Extract the (x, y) coordinate from the center of the cell holding the provided text.  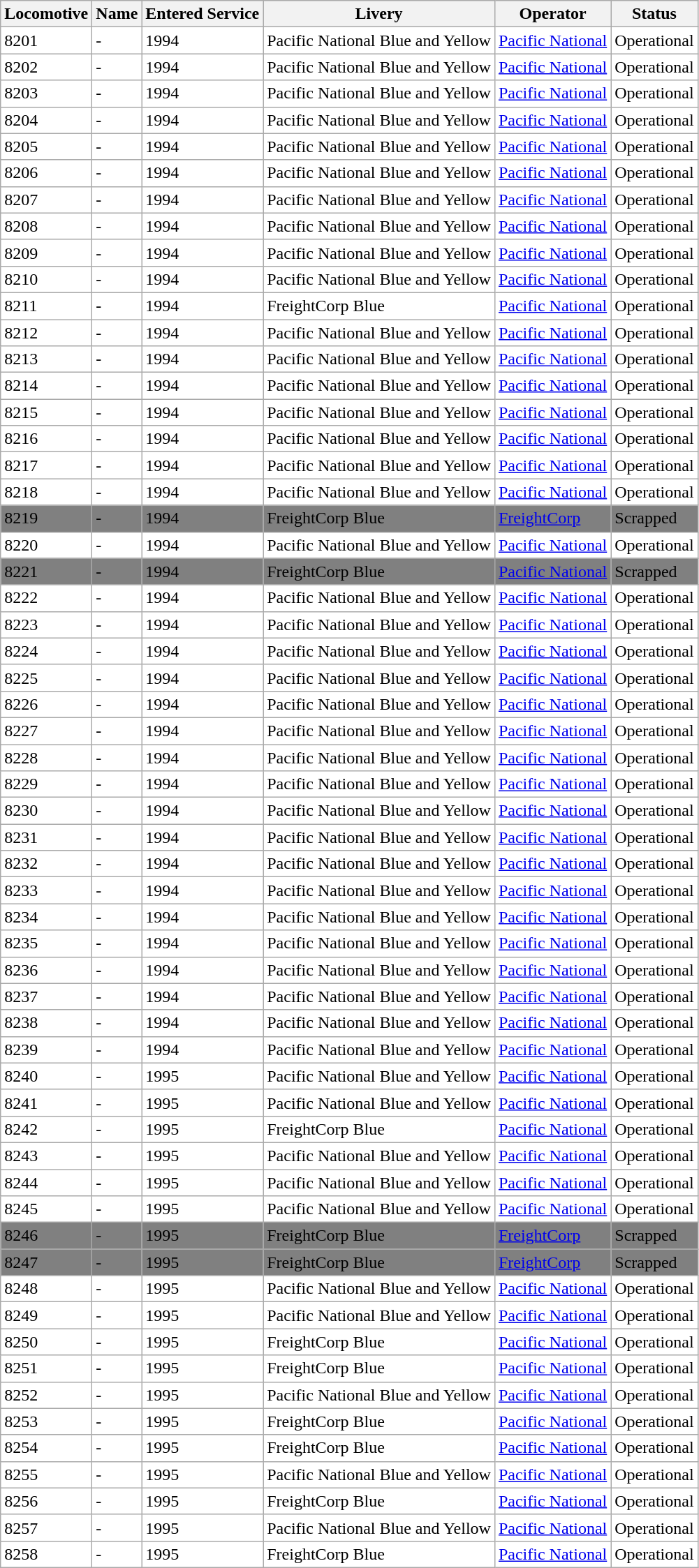
8241 (46, 1103)
8222 (46, 598)
Locomotive (46, 14)
8212 (46, 333)
Name (117, 14)
8220 (46, 545)
8204 (46, 120)
Operator (552, 14)
8206 (46, 173)
8232 (46, 864)
8236 (46, 970)
8227 (46, 731)
8258 (46, 1554)
8257 (46, 1528)
8223 (46, 625)
8205 (46, 147)
8234 (46, 917)
8250 (46, 1342)
8216 (46, 439)
8243 (46, 1156)
8252 (46, 1395)
8237 (46, 996)
8231 (46, 837)
Entered Service (203, 14)
8217 (46, 465)
8239 (46, 1050)
8228 (46, 757)
8202 (46, 67)
8219 (46, 518)
8253 (46, 1421)
8213 (46, 359)
8224 (46, 651)
8240 (46, 1076)
8247 (46, 1262)
8221 (46, 572)
8248 (46, 1289)
8245 (46, 1209)
8218 (46, 492)
8255 (46, 1474)
Livery (379, 14)
8254 (46, 1448)
8251 (46, 1368)
8225 (46, 678)
8209 (46, 253)
8256 (46, 1501)
Status (654, 14)
8229 (46, 784)
8208 (46, 226)
8203 (46, 94)
8238 (46, 1023)
8249 (46, 1315)
8207 (46, 200)
8244 (46, 1183)
8230 (46, 811)
8233 (46, 890)
8214 (46, 386)
8211 (46, 306)
8242 (46, 1129)
8246 (46, 1236)
8215 (46, 412)
8201 (46, 40)
8226 (46, 704)
8210 (46, 279)
8235 (46, 943)
